Identify which cell holds the provided text, then report its (X, Y) central coordinate. 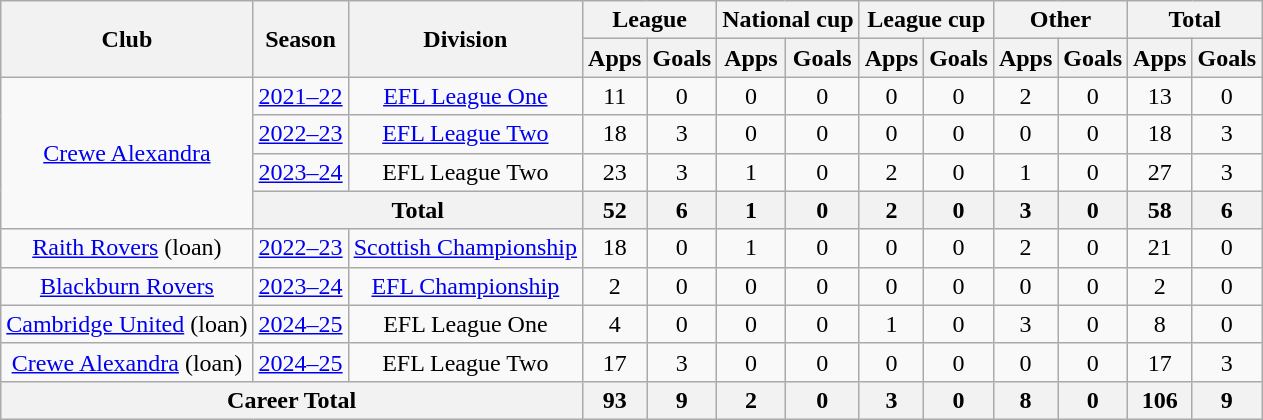
21 (1160, 248)
League (650, 20)
106 (1160, 400)
23 (615, 172)
93 (615, 400)
Crewe Alexandra (loan) (127, 362)
52 (615, 210)
Scottish Championship (465, 248)
Raith Rovers (loan) (127, 248)
Career Total (292, 400)
13 (1160, 96)
Blackburn Rovers (127, 286)
Season (300, 39)
4 (615, 324)
EFL Championship (465, 286)
Club (127, 39)
League cup (926, 20)
Other (1060, 20)
Cambridge United (loan) (127, 324)
27 (1160, 172)
Division (465, 39)
Crewe Alexandra (127, 153)
2021–22 (300, 96)
National cup (788, 20)
58 (1160, 210)
11 (615, 96)
